Capture the cell that displays the provided text and extract its (X, Y) central coordinate. 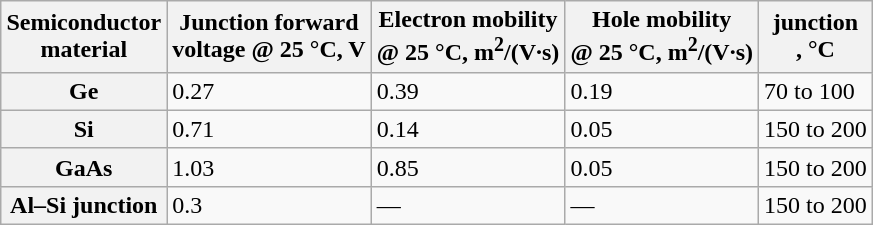
Si (84, 129)
0.19 (662, 91)
0.27 (270, 91)
Electron mobility @ 25 °C, m2/(V·s) (468, 37)
Junction forward voltage @ 25 °C, V (270, 37)
0.85 (468, 167)
Al–Si junction (84, 205)
Ge (84, 91)
0.71 (270, 129)
Hole mobility @ 25 °C, m2/(V·s) (662, 37)
70 to 100 (816, 91)
1.03 (270, 167)
junction , °C (816, 37)
0.39 (468, 91)
GaAs (84, 167)
0.3 (270, 205)
0.14 (468, 129)
Semiconductor material (84, 37)
